Search for the cell housing the specified text and yield its [x, y] center coordinate. 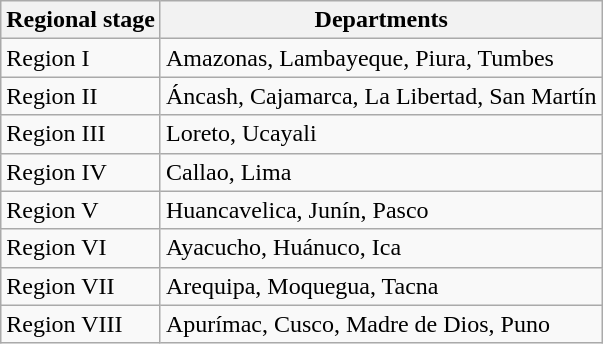
Region II [81, 96]
Region VI [81, 248]
Regional stage [81, 20]
Amazonas, Lambayeque, Piura, Tumbes [381, 58]
Region I [81, 58]
Ayacucho, Huánuco, Ica [381, 248]
Arequipa, Moquegua, Tacna [381, 286]
Callao, Lima [381, 172]
Region V [81, 210]
Loreto, Ucayali [381, 134]
Huancavelica, Junín, Pasco [381, 210]
Áncash, Cajamarca, La Libertad, San Martín [381, 96]
Apurímac, Cusco, Madre de Dios, Puno [381, 324]
Region III [81, 134]
Region VII [81, 286]
Departments [381, 20]
Region VIII [81, 324]
Region IV [81, 172]
